Return [x, y] of the center of cell containing provided text 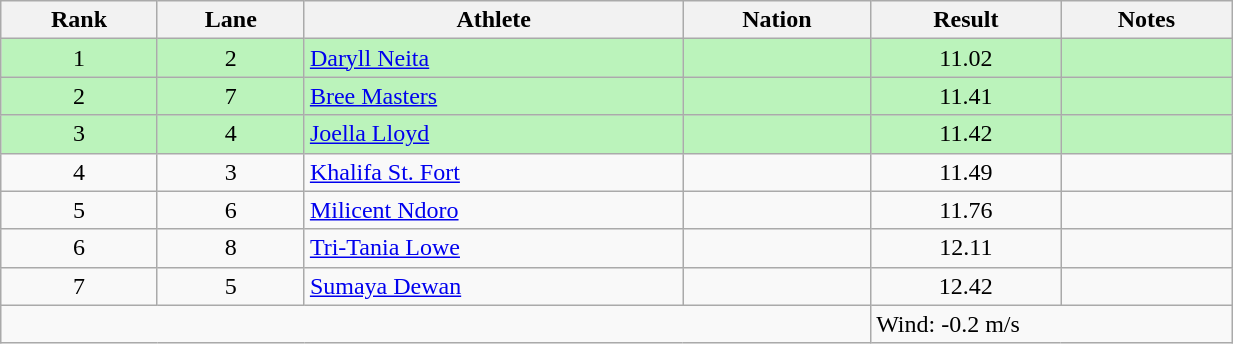
Athlete [494, 20]
11.49 [966, 172]
11.42 [966, 134]
Tri-Tania Lowe [494, 248]
12.11 [966, 248]
Wind: -0.2 m/s [1052, 324]
Sumaya Dewan [494, 286]
Rank [80, 20]
Joella Lloyd [494, 134]
Daryll Neita [494, 58]
Khalifa St. Fort [494, 172]
Result [966, 20]
Nation [777, 20]
8 [230, 248]
12.42 [966, 286]
Lane [230, 20]
11.02 [966, 58]
Notes [1146, 20]
11.76 [966, 210]
1 [80, 58]
11.41 [966, 96]
Bree Masters [494, 96]
Milicent Ndoro [494, 210]
